Pinpoint the cell where the given text exists, returning its [x, y] midpoint coordinate. 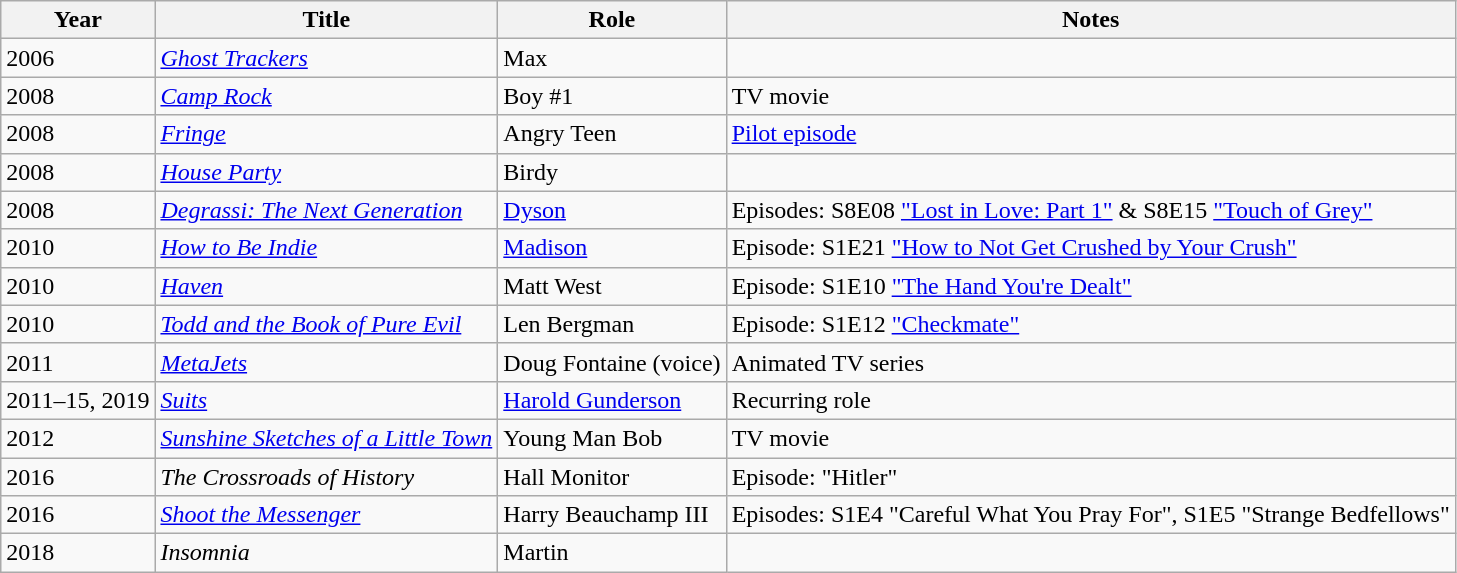
Haven [326, 286]
Harold Gunderson [612, 400]
Hall Monitor [612, 477]
Todd and the Book of Pure Evil [326, 324]
Episode: S1E10 "The Hand You're Dealt" [1090, 286]
MetaJets [326, 362]
Shoot the Messenger [326, 515]
Episode: "Hitler" [1090, 477]
Role [612, 20]
How to Be Indie [326, 248]
Angry Teen [612, 134]
Madison [612, 248]
Max [612, 58]
Episode: S1E21 "How to Not Get Crushed by Your Crush" [1090, 248]
Ghost Trackers [326, 58]
Matt West [612, 286]
Harry Beauchamp III [612, 515]
Episodes: S1E4 "Careful What You Pray For", S1E5 "Strange Bedfellows" [1090, 515]
Dyson [612, 210]
Fringe [326, 134]
Camp Rock [326, 96]
Young Man Bob [612, 438]
2011–15, 2019 [78, 400]
Martin [612, 553]
Doug Fontaine (voice) [612, 362]
Boy #1 [612, 96]
Recurring role [1090, 400]
Degrassi: The Next Generation [326, 210]
Len Bergman [612, 324]
House Party [326, 172]
Sunshine Sketches of a Little Town [326, 438]
2018 [78, 553]
2012 [78, 438]
Suits [326, 400]
Animated TV series [1090, 362]
Episodes: S8E08 "Lost in Love: Part 1" & S8E15 "Touch of Grey" [1090, 210]
Insomnia [326, 553]
2006 [78, 58]
Birdy [612, 172]
Title [326, 20]
Episode: S1E12 "Checkmate" [1090, 324]
Pilot episode [1090, 134]
Year [78, 20]
2011 [78, 362]
Notes [1090, 20]
The Crossroads of History [326, 477]
